Provide the [X, Y] coordinate of the cell's center where the given text is located.  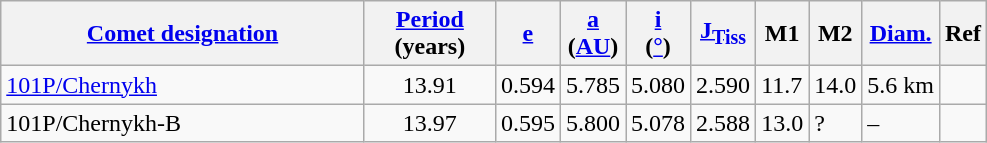
Comet designation [183, 34]
0.595 [528, 123]
101P/Chernykh-B [183, 123]
0.594 [528, 85]
5.6 km [901, 85]
5.785 [592, 85]
i(°) [658, 34]
Diam. [901, 34]
M2 [836, 34]
JTiss [724, 34]
2.588 [724, 123]
M1 [782, 34]
Period(years) [430, 34]
– [901, 123]
? [836, 123]
e [528, 34]
101P/Chernykh [183, 85]
11.7 [782, 85]
13.0 [782, 123]
5.080 [658, 85]
13.97 [430, 123]
a(AU) [592, 34]
14.0 [836, 85]
5.078 [658, 123]
13.91 [430, 85]
Ref [962, 34]
2.590 [724, 85]
5.800 [592, 123]
